From the cell containing the given text, extract its center point as (x, y) coordinate. 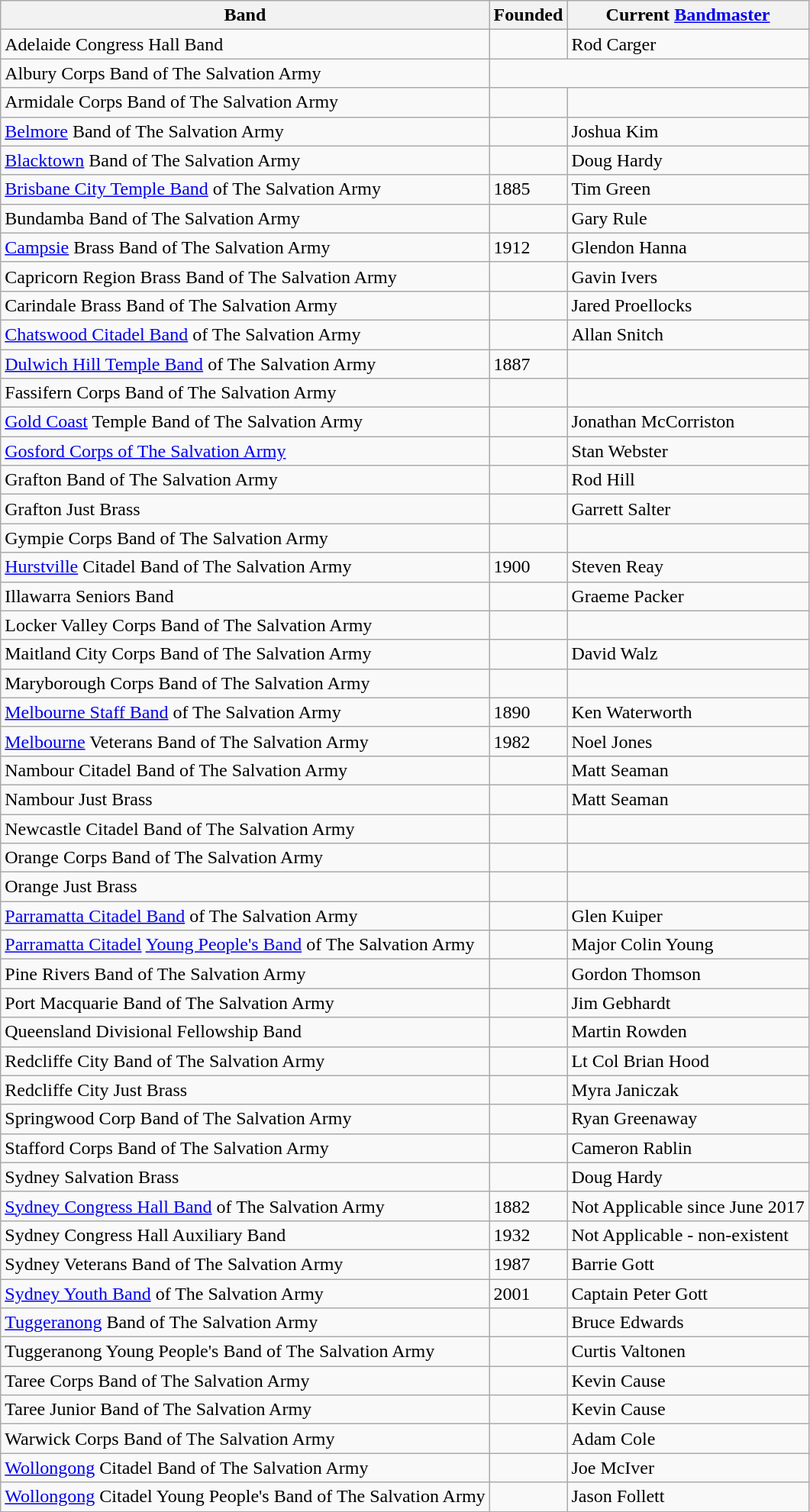
1932 (528, 1235)
Noel Jones (688, 741)
Maryborough Corps Band of The Salvation Army (245, 683)
David Walz (688, 654)
Gosford Corps of The Salvation Army (245, 451)
Bundamba Band of The Salvation Army (245, 218)
Gold Coast Temple Band of The Salvation Army (245, 422)
Tim Green (688, 189)
Bruce Edwards (688, 1323)
Gavin Ivers (688, 276)
Cameron Rablin (688, 1148)
Springwood Corp Band of The Salvation Army (245, 1119)
Redcliffe City Just Brass (245, 1090)
Sydney Congress Hall Band of The Salvation Army (245, 1206)
Stafford Corps Band of The Salvation Army (245, 1148)
Jared Proellocks (688, 305)
Carindale Brass Band of The Salvation Army (245, 305)
Brisbane City Temple Band of The Salvation Army (245, 189)
Pine Rivers Band of The Salvation Army (245, 974)
Nambour Just Brass (245, 799)
Rod Hill (688, 480)
Grafton Just Brass (245, 509)
Tuggeranong Young People's Band of The Salvation Army (245, 1352)
Glen Kuiper (688, 916)
1912 (528, 247)
Barrie Gott (688, 1264)
Joe McIver (688, 1468)
Redcliffe City Band of The Salvation Army (245, 1061)
Wollongong Citadel Band of The Salvation Army (245, 1468)
Melbourne Veterans Band of The Salvation Army (245, 741)
Tuggeranong Band of The Salvation Army (245, 1323)
Founded (528, 15)
2001 (528, 1294)
Glendon Hanna (688, 247)
Gympie Corps Band of The Salvation Army (245, 538)
Adam Cole (688, 1439)
1982 (528, 741)
Campsie Brass Band of The Salvation Army (245, 247)
1885 (528, 189)
Armidale Corps Band of The Salvation Army (245, 102)
Steven Reay (688, 567)
Dulwich Hill Temple Band of The Salvation Army (245, 364)
Illawarra Seniors Band (245, 596)
Hurstville Citadel Band of The Salvation Army (245, 567)
Not Applicable - non-existent (688, 1235)
Joshua Kim (688, 131)
Jason Follett (688, 1497)
Newcastle Citadel Band of The Salvation Army (245, 828)
Parramatta Citadel Band of The Salvation Army (245, 916)
Jim Gebhardt (688, 1003)
Nambour Citadel Band of The Salvation Army (245, 770)
Allan Snitch (688, 334)
Warwick Corps Band of The Salvation Army (245, 1439)
Garrett Salter (688, 509)
Lt Col Brian Hood (688, 1061)
Curtis Valtonen (688, 1352)
Adelaide Congress Hall Band (245, 44)
Major Colin Young (688, 945)
Parramatta Citadel Young People's Band of The Salvation Army (245, 945)
Band (245, 15)
Captain Peter Gott (688, 1294)
Myra Janiczak (688, 1090)
Orange Just Brass (245, 887)
Gordon Thomson (688, 974)
Capricorn Region Brass Band of The Salvation Army (245, 276)
Martin Rowden (688, 1032)
Fassifern Corps Band of The Salvation Army (245, 393)
Blacktown Band of The Salvation Army (245, 160)
Chatswood Citadel Band of The Salvation Army (245, 334)
Graeme Packer (688, 596)
1987 (528, 1264)
Melbourne Staff Band of The Salvation Army (245, 712)
Gary Rule (688, 218)
Not Applicable since June 2017 (688, 1206)
Rod Carger (688, 44)
Taree Junior Band of The Salvation Army (245, 1410)
Albury Corps Band of The Salvation Army (245, 73)
Sydney Salvation Brass (245, 1177)
Sydney Congress Hall Auxiliary Band (245, 1235)
1882 (528, 1206)
Stan Webster (688, 451)
1887 (528, 364)
Port Macquarie Band of The Salvation Army (245, 1003)
Ken Waterworth (688, 712)
Sydney Youth Band of The Salvation Army (245, 1294)
1890 (528, 712)
1900 (528, 567)
Current Bandmaster (688, 15)
Maitland City Corps Band of The Salvation Army (245, 654)
Grafton Band of The Salvation Army (245, 480)
Sydney Veterans Band of The Salvation Army (245, 1264)
Locker Valley Corps Band of The Salvation Army (245, 625)
Wollongong Citadel Young People's Band of The Salvation Army (245, 1497)
Orange Corps Band of The Salvation Army (245, 858)
Taree Corps Band of The Salvation Army (245, 1381)
Queensland Divisional Fellowship Band (245, 1032)
Ryan Greenaway (688, 1119)
Belmore Band of The Salvation Army (245, 131)
Jonathan McCorriston (688, 422)
